Identify which cell holds the provided text, then report its [x, y] central coordinate. 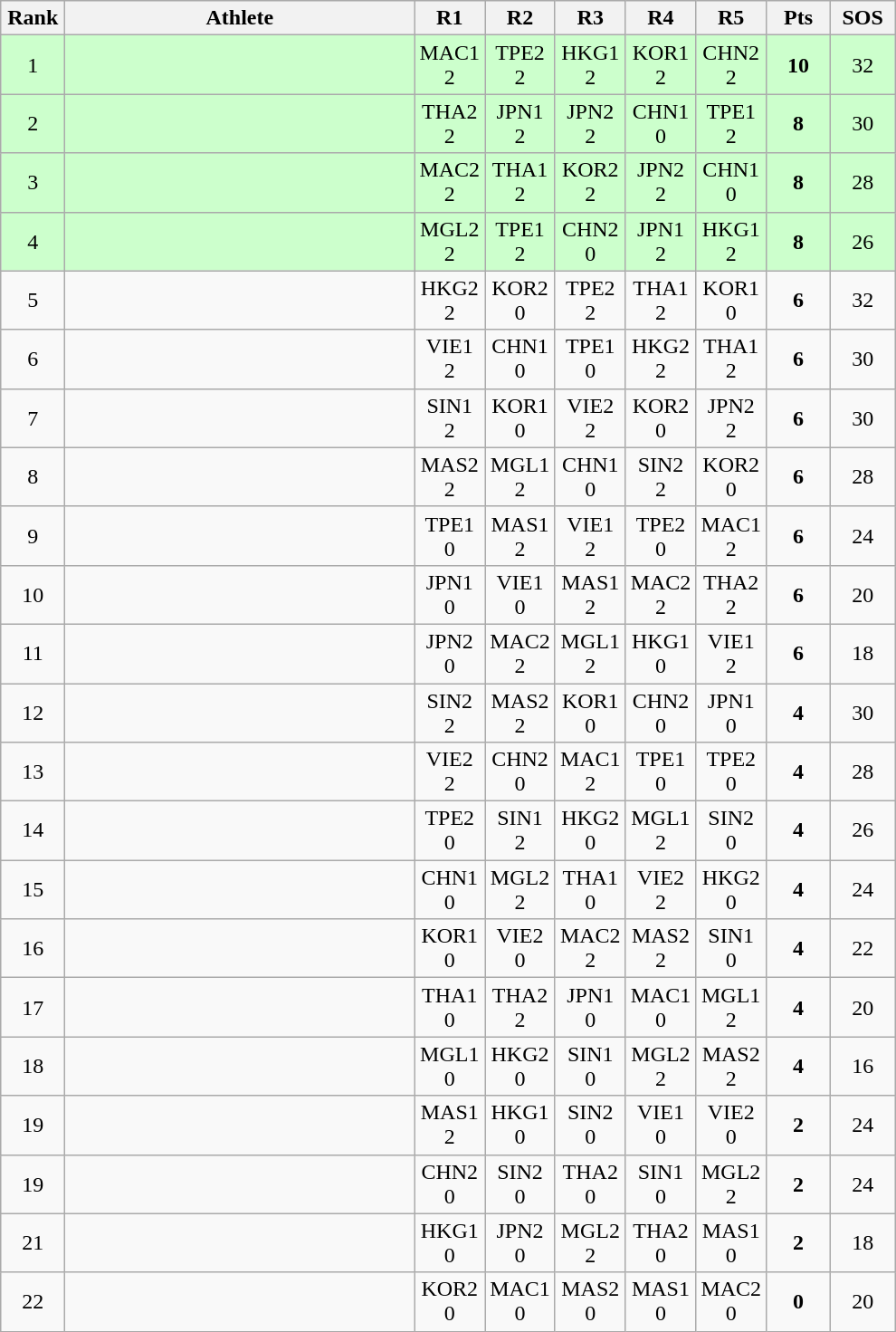
14 [33, 831]
13 [33, 771]
MGL10 [450, 1067]
KOR12 [661, 65]
Rank [33, 18]
R2 [520, 18]
3 [33, 183]
15 [33, 889]
9 [33, 536]
Pts [798, 18]
Athlete [240, 18]
21 [33, 1242]
11 [33, 654]
MAS20 [590, 1302]
KOR22 [590, 183]
0 [798, 1302]
17 [33, 1007]
CHN22 [731, 65]
R1 [450, 18]
12 [33, 712]
R4 [661, 18]
R3 [590, 18]
R5 [731, 18]
7 [33, 418]
SOS [863, 18]
5 [33, 301]
MAC20 [731, 1302]
1 [33, 65]
